Return (x, y) of the center of cell containing provided text 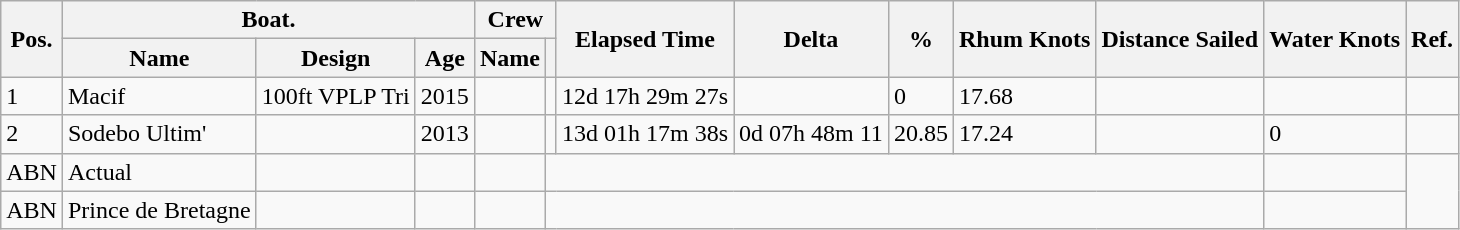
100ft VPLP Tri (336, 96)
17.24 (1024, 134)
12d 17h 29m 27s (644, 96)
Sodebo Ultim' (159, 134)
% (920, 39)
Water Knots (1335, 39)
Delta (812, 39)
Design (336, 58)
Boat. (268, 20)
Rhum Knots (1024, 39)
Macif (159, 96)
13d 01h 17m 38s (644, 134)
20.85 (920, 134)
17.68 (1024, 96)
2 (32, 134)
Ref. (1432, 39)
1 (32, 96)
Crew (515, 20)
Elapsed Time (644, 39)
Actual (159, 172)
Distance Sailed (1180, 39)
2015 (444, 96)
Age (444, 58)
0d 07h 48m 11 (812, 134)
Prince de Bretagne (159, 210)
2013 (444, 134)
Pos. (32, 39)
